Detect which cell encompasses the target text, then output its (x, y) center coordinate. 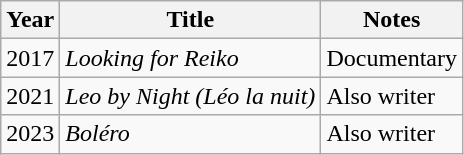
Title (190, 20)
Looking for Reiko (190, 58)
2023 (30, 134)
Notes (392, 20)
Leo by Night (Léo la nuit) (190, 96)
Boléro (190, 134)
Year (30, 20)
Documentary (392, 58)
2021 (30, 96)
2017 (30, 58)
